Capture the cell that displays the provided text and extract its (X, Y) central coordinate. 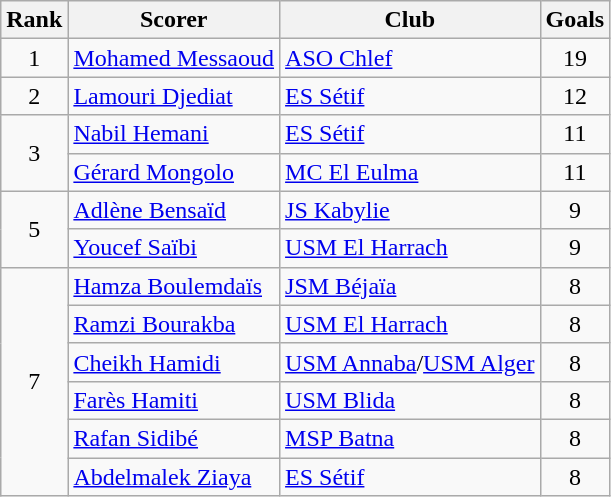
Ramzi Bourakba (174, 324)
Goals (575, 20)
Farès Hamiti (174, 400)
7 (34, 381)
JSM Béjaïa (410, 286)
Hamza Boulemdaïs (174, 286)
MSP Batna (410, 438)
Scorer (174, 20)
3 (34, 153)
Youcef Saïbi (174, 248)
Mohamed Messaoud (174, 58)
MC El Eulma (410, 172)
Lamouri Djediat (174, 96)
USM Annaba/USM Alger (410, 362)
Rafan Sidibé (174, 438)
12 (575, 96)
Nabil Hemani (174, 134)
Club (410, 20)
Abdelmalek Ziaya (174, 477)
Adlène Bensaïd (174, 210)
Rank (34, 20)
JS Kabylie (410, 210)
5 (34, 229)
2 (34, 96)
Cheikh Hamidi (174, 362)
19 (575, 58)
1 (34, 58)
Gérard Mongolo (174, 172)
USM Blida (410, 400)
ASO Chlef (410, 58)
